Pinpoint the cell where the given text exists, returning its [X, Y] midpoint coordinate. 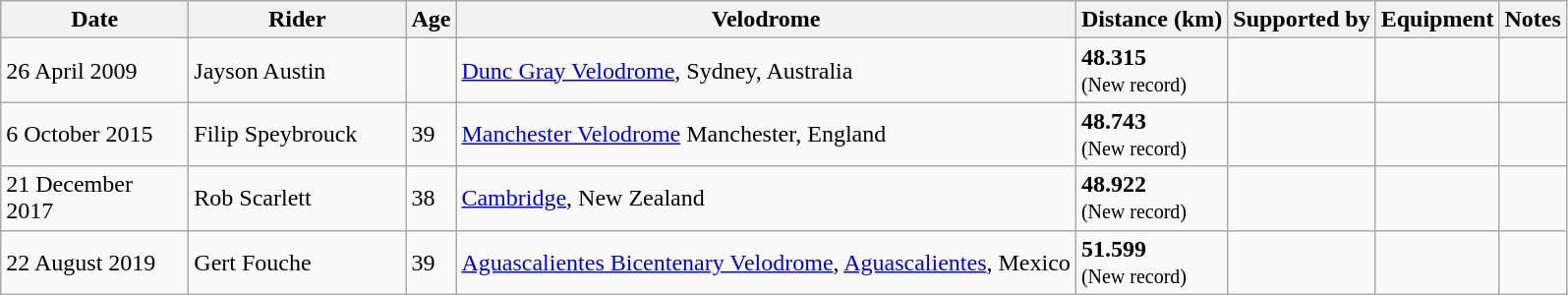
48.922(New record) [1151, 199]
Filip Speybrouck [297, 134]
6 October 2015 [94, 134]
Age [431, 20]
Supported by [1302, 20]
Manchester Velodrome Manchester, England [766, 134]
Jayson Austin [297, 71]
48.315(New record) [1151, 71]
38 [431, 199]
22 August 2019 [94, 262]
Notes [1533, 20]
48.743(New record) [1151, 134]
21 December 2017 [94, 199]
Equipment [1437, 20]
Date [94, 20]
Rob Scarlett [297, 199]
Cambridge, New Zealand [766, 199]
Distance (km) [1151, 20]
26 April 2009 [94, 71]
51.599(New record) [1151, 262]
Velodrome [766, 20]
Aguascalientes Bicentenary Velodrome, Aguascalientes, Mexico [766, 262]
Dunc Gray Velodrome, Sydney, Australia [766, 71]
Gert Fouche [297, 262]
Rider [297, 20]
